Find where the given text appears and provide that cell's center as (X, Y) coordinate. 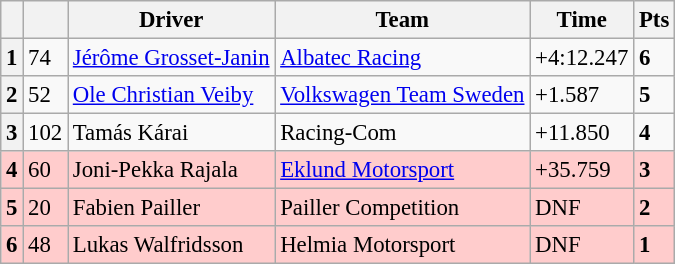
+4:12.247 (582, 58)
Lukas Walfridsson (172, 245)
60 (46, 170)
Racing-Com (402, 133)
Joni-Pekka Rajala (172, 170)
20 (46, 208)
Fabien Pailler (172, 208)
102 (46, 133)
Jérôme Grosset-Janin (172, 58)
Time (582, 20)
52 (46, 95)
Pailler Competition (402, 208)
+35.759 (582, 170)
48 (46, 245)
Ole Christian Veiby (172, 95)
74 (46, 58)
Helmia Motorsport (402, 245)
+1.587 (582, 95)
Tamás Kárai (172, 133)
Eklund Motorsport (402, 170)
Driver (172, 20)
Team (402, 20)
Volkswagen Team Sweden (402, 95)
Albatec Racing (402, 58)
+11.850 (582, 133)
Pts (654, 20)
